From the cell containing the given text, extract its center point as [X, Y] coordinate. 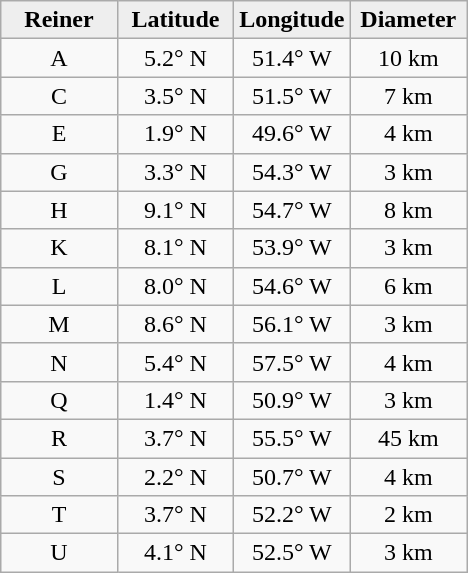
8.1° N [175, 248]
51.4° W [292, 58]
8.0° N [175, 286]
1.4° N [175, 400]
8 km [408, 210]
R [59, 438]
M [59, 324]
H [59, 210]
9.1° N [175, 210]
7 km [408, 96]
55.5° W [292, 438]
45 km [408, 438]
U [59, 553]
6 km [408, 286]
K [59, 248]
57.5° W [292, 362]
3.5° N [175, 96]
54.3° W [292, 172]
Q [59, 400]
Longitude [292, 20]
50.7° W [292, 477]
51.5° W [292, 96]
Reiner [59, 20]
A [59, 58]
8.6° N [175, 324]
E [59, 134]
C [59, 96]
5.4° N [175, 362]
10 km [408, 58]
T [59, 515]
N [59, 362]
Diameter [408, 20]
49.6° W [292, 134]
5.2° N [175, 58]
56.1° W [292, 324]
2.2° N [175, 477]
3.3° N [175, 172]
G [59, 172]
L [59, 286]
Latitude [175, 20]
54.6° W [292, 286]
4.1° N [175, 553]
53.9° W [292, 248]
52.2° W [292, 515]
54.7° W [292, 210]
52.5° W [292, 553]
S [59, 477]
50.9° W [292, 400]
2 km [408, 515]
1.9° N [175, 134]
